Determine the (X, Y) coordinate at the center of the cell enclosing the given text.  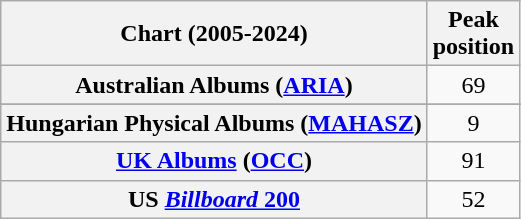
UK Albums (OCC) (214, 161)
Hungarian Physical Albums (MAHASZ) (214, 123)
91 (473, 161)
Peakposition (473, 34)
69 (473, 85)
9 (473, 123)
Chart (2005-2024) (214, 34)
52 (473, 199)
Australian Albums (ARIA) (214, 85)
US Billboard 200 (214, 199)
